Scan for the cell matching the given text and deliver its (X, Y) coordinate at center. 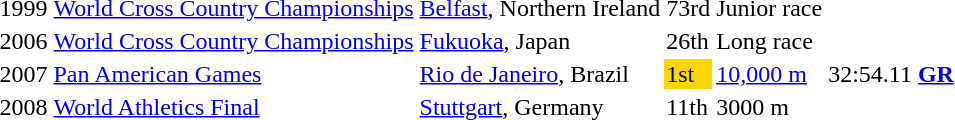
26th (688, 41)
10,000 m (770, 74)
Long race (770, 41)
Rio de Janeiro, Brazil (540, 74)
1st (688, 74)
Pan American Games (234, 74)
World Cross Country Championships (234, 41)
Fukuoka, Japan (540, 41)
